Output the (X, Y) coordinate of the center of the cell containing the given text.  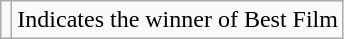
Indicates the winner of Best Film (178, 20)
